For the text-containing cell, return its midpoint in (X, Y) coordinate format. 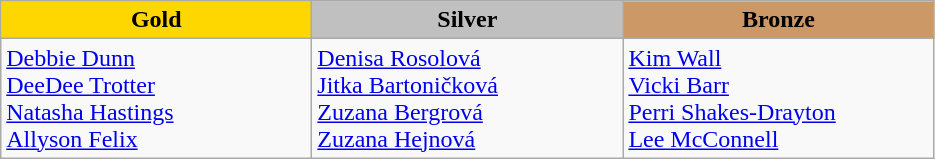
Denisa RosolováJitka BartoničkováZuzana BergrováZuzana Hejnová (468, 98)
Debbie DunnDeeDee TrotterNatasha HastingsAllyson Felix (156, 98)
Kim WallVicki BarrPerri Shakes-DraytonLee McConnell (778, 98)
Bronze (778, 20)
Silver (468, 20)
Gold (156, 20)
